Extract the (X, Y) coordinate from the center of the cell holding the provided text.  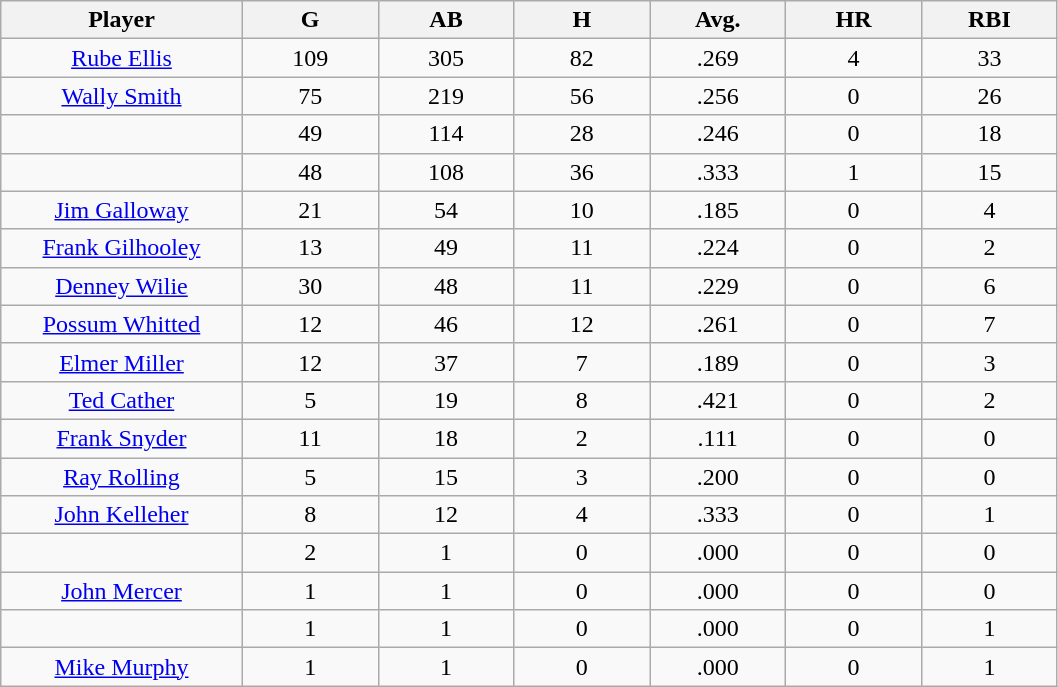
37 (446, 362)
Jim Galloway (122, 210)
G (310, 20)
Ted Cather (122, 400)
H (582, 20)
AB (446, 20)
Wally Smith (122, 96)
.246 (718, 134)
10 (582, 210)
219 (446, 96)
21 (310, 210)
.185 (718, 210)
108 (446, 172)
82 (582, 58)
Possum Whitted (122, 324)
114 (446, 134)
Frank Gilhooley (122, 248)
26 (989, 96)
RBI (989, 20)
.269 (718, 58)
John Mercer (122, 591)
.189 (718, 362)
305 (446, 58)
.200 (718, 477)
33 (989, 58)
HR (854, 20)
.261 (718, 324)
.229 (718, 286)
John Kelleher (122, 515)
Avg. (718, 20)
.421 (718, 400)
Mike Murphy (122, 667)
36 (582, 172)
46 (446, 324)
109 (310, 58)
Player (122, 20)
54 (446, 210)
13 (310, 248)
75 (310, 96)
56 (582, 96)
19 (446, 400)
.111 (718, 438)
Ray Rolling (122, 477)
Frank Snyder (122, 438)
30 (310, 286)
Elmer Miller (122, 362)
28 (582, 134)
.224 (718, 248)
.256 (718, 96)
6 (989, 286)
Rube Ellis (122, 58)
Denney Wilie (122, 286)
